From the cell containing the given text, extract its center point as (X, Y) coordinate. 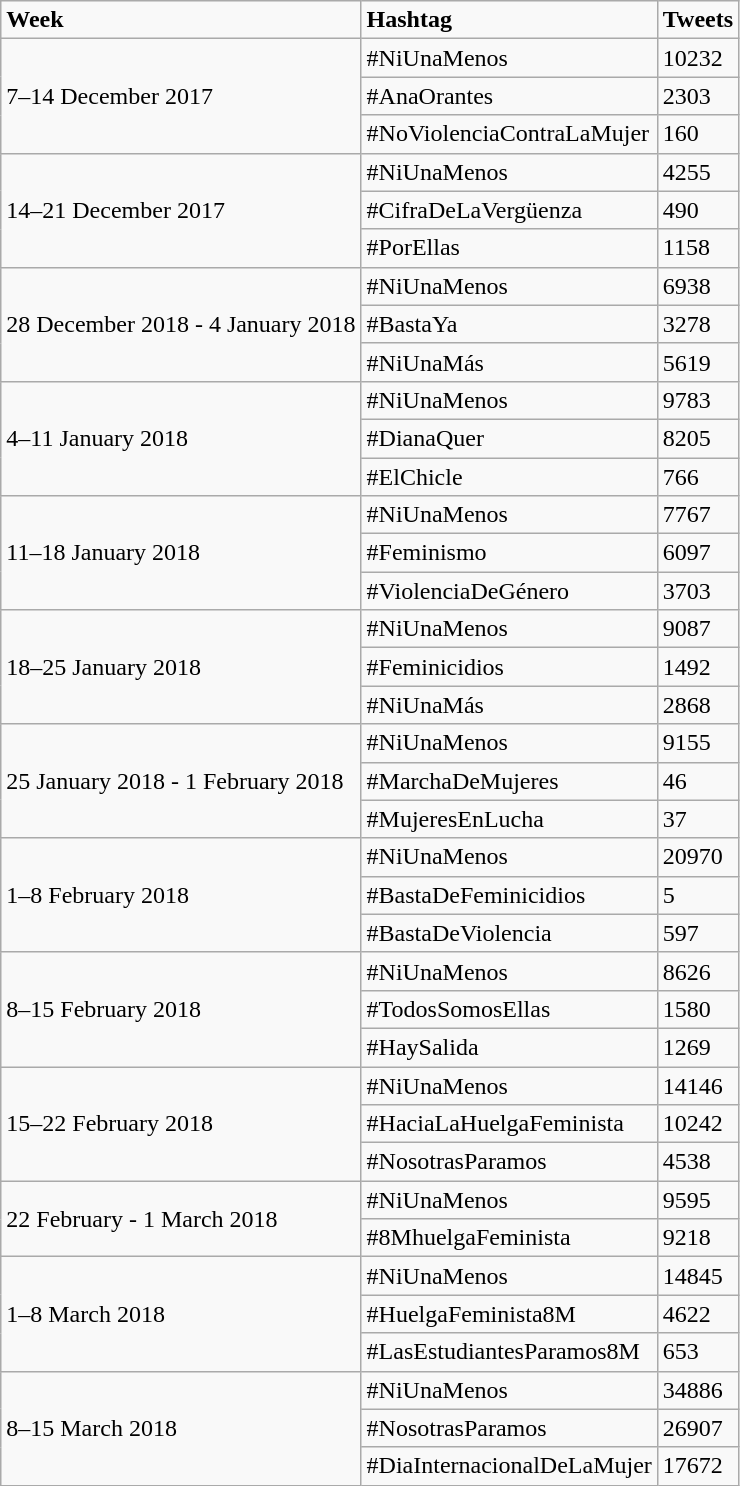
#CifraDeLaVergüenza (509, 210)
#LasEstudiantesParamos8M (509, 1352)
#AnaOrantes (509, 96)
20970 (698, 857)
Hashtag (509, 20)
28 December 2018 - 4 January 2018 (181, 324)
597 (698, 933)
7–14 December 2017 (181, 96)
11–18 January 2018 (181, 553)
9783 (698, 400)
1492 (698, 667)
14146 (698, 1085)
#TodosSomosEllas (509, 1009)
#PorEllas (509, 248)
37 (698, 819)
#HuelgaFeminista8M (509, 1314)
9218 (698, 1238)
Week (181, 20)
#Feminismo (509, 553)
#Feminicidios (509, 667)
6097 (698, 553)
#MujeresEnLucha (509, 819)
#HaciaLaHuelgaFeminista (509, 1124)
6938 (698, 286)
160 (698, 134)
4538 (698, 1162)
1580 (698, 1009)
653 (698, 1352)
#DianaQuer (509, 438)
#HaySalida (509, 1047)
#BastaYa (509, 324)
46 (698, 781)
34886 (698, 1390)
10232 (698, 58)
25 January 2018 - 1 February 2018 (181, 781)
8205 (698, 438)
#ElChicle (509, 477)
8–15 March 2018 (181, 1428)
10242 (698, 1124)
3703 (698, 591)
490 (698, 210)
1158 (698, 248)
#MarchaDeMujeres (509, 781)
2868 (698, 705)
14845 (698, 1276)
17672 (698, 1466)
#DiaInternacionalDeLaMujer (509, 1466)
#NoViolenciaContraLaMujer (509, 134)
3278 (698, 324)
8–15 February 2018 (181, 1009)
#8MhuelgaFeminista (509, 1238)
1269 (698, 1047)
26907 (698, 1428)
Tweets (698, 20)
4255 (698, 172)
15–22 February 2018 (181, 1123)
5 (698, 895)
4622 (698, 1314)
9155 (698, 743)
22 February - 1 March 2018 (181, 1219)
18–25 January 2018 (181, 667)
#BastaDeFeminicidios (509, 895)
1–8 March 2018 (181, 1314)
5619 (698, 362)
1–8 February 2018 (181, 895)
2303 (698, 96)
#ViolenciaDeGénero (509, 591)
766 (698, 477)
#BastaDeViolencia (509, 933)
4–11 January 2018 (181, 438)
9595 (698, 1200)
7767 (698, 515)
14–21 December 2017 (181, 210)
8626 (698, 971)
9087 (698, 629)
